Extract the (X, Y) coordinate from the center of the cell holding the provided text.  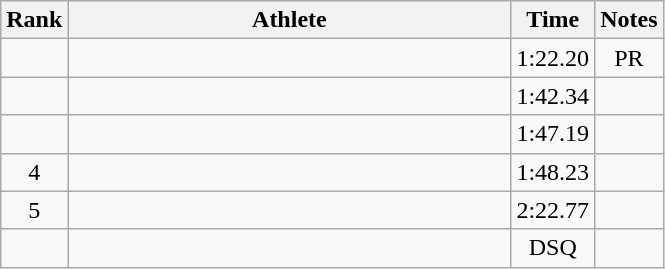
PR (629, 58)
2:22.77 (553, 210)
Rank (34, 20)
1:22.20 (553, 58)
4 (34, 172)
1:48.23 (553, 172)
DSQ (553, 248)
Notes (629, 20)
1:47.19 (553, 134)
Time (553, 20)
Athlete (290, 20)
5 (34, 210)
1:42.34 (553, 96)
